Detect which cell encompasses the target text, then output its [x, y] center coordinate. 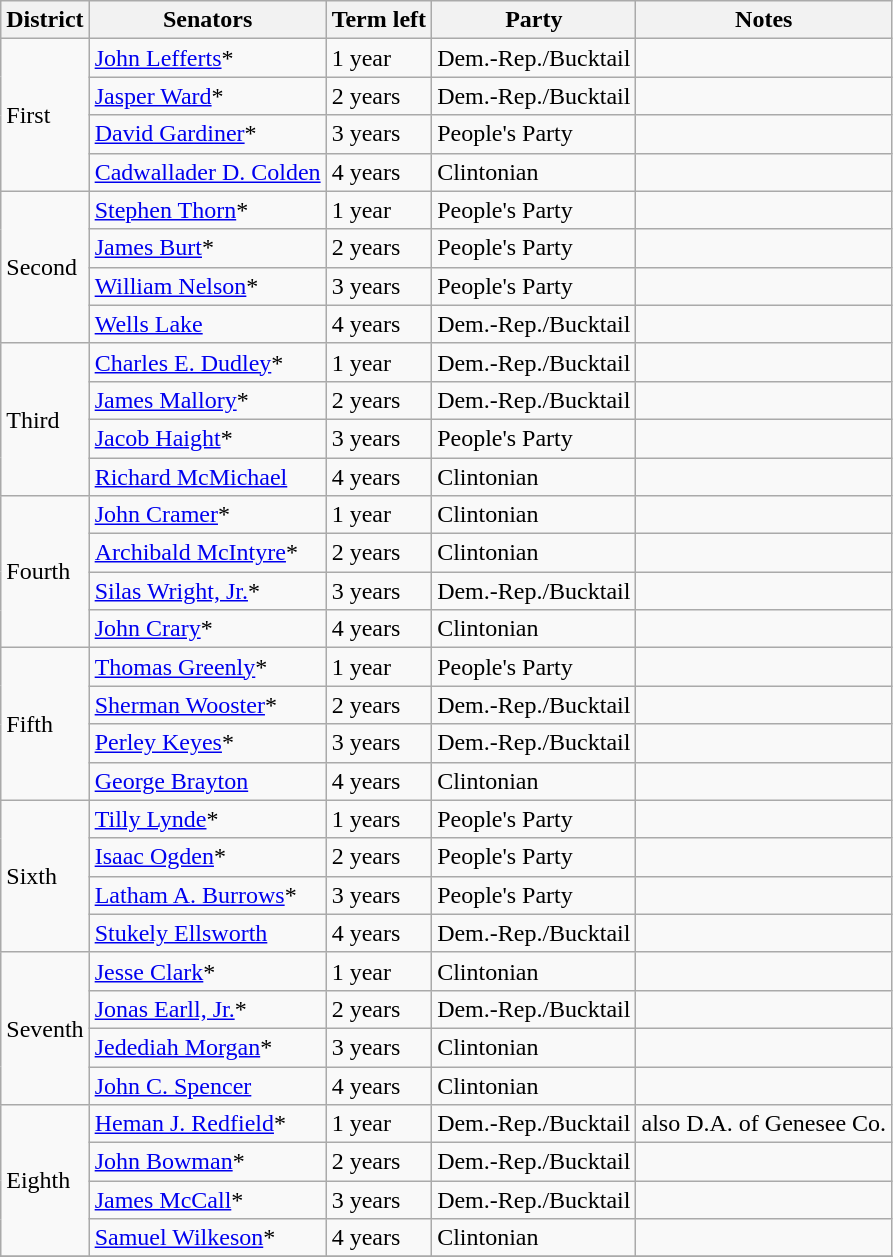
First [45, 115]
Fourth [45, 572]
Thomas Greenly* [208, 667]
John Cramer* [208, 515]
Wells Lake [208, 324]
Richard McMichael [208, 477]
Sherman Wooster* [208, 705]
Stephen Thorn* [208, 210]
Jesse Clark* [208, 971]
William Nelson* [208, 286]
George Brayton [208, 781]
Archibald McIntyre* [208, 553]
David Gardiner* [208, 134]
John Bowman* [208, 1162]
Seventh [45, 1028]
Eighth [45, 1181]
James McCall* [208, 1200]
Second [45, 267]
Notes [764, 20]
Samuel Wilkeson* [208, 1238]
John C. Spencer [208, 1085]
John Crary* [208, 629]
Party [534, 20]
Third [45, 419]
John Lefferts* [208, 58]
Silas Wright, Jr.* [208, 591]
Jacob Haight* [208, 438]
Isaac Ogden* [208, 857]
James Burt* [208, 248]
Latham A. Burrows* [208, 895]
1 years [378, 819]
Term left [378, 20]
Heman J. Redfield* [208, 1124]
District [45, 20]
Jasper Ward* [208, 96]
Perley Keyes* [208, 743]
Fifth [45, 724]
James Mallory* [208, 400]
Sixth [45, 876]
Senators [208, 20]
Cadwallader D. Colden [208, 172]
Tilly Lynde* [208, 819]
Jonas Earll, Jr.* [208, 1009]
Charles E. Dudley* [208, 362]
Stukely Ellsworth [208, 933]
also D.A. of Genesee Co. [764, 1124]
Jedediah Morgan* [208, 1047]
